Output the (x, y) coordinate of the center of the cell containing the given text.  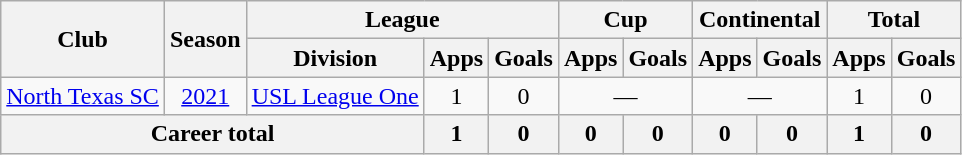
2021 (205, 96)
USL League One (335, 96)
Division (335, 58)
Continental (760, 20)
Season (205, 39)
Career total (212, 134)
Total (894, 20)
League (402, 20)
Cup (625, 20)
North Texas SC (83, 96)
Club (83, 39)
